Identify which cell holds the provided text, then report its (x, y) central coordinate. 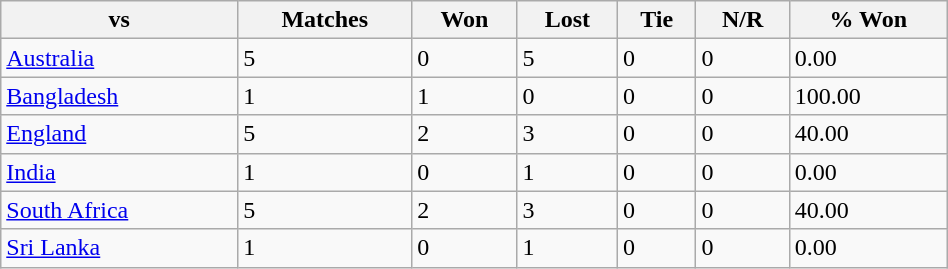
Lost (567, 20)
India (120, 172)
Sri Lanka (120, 248)
England (120, 134)
South Africa (120, 210)
100.00 (868, 96)
Bangladesh (120, 96)
% Won (868, 20)
Australia (120, 58)
Tie (657, 20)
Matches (325, 20)
N/R (742, 20)
vs (120, 20)
Won (464, 20)
